Scan for the cell matching the given text and deliver its (X, Y) coordinate at center. 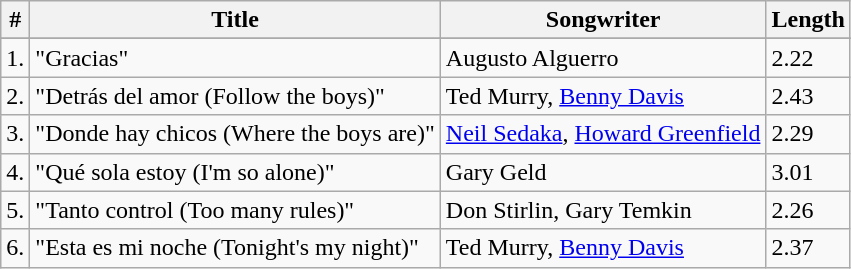
"Qué sola estoy (I'm so alone)" (236, 172)
2.26 (808, 210)
2.43 (808, 96)
Length (808, 20)
2.22 (808, 58)
Neil Sedaka, Howard Greenfield (603, 134)
5. (16, 210)
1. (16, 58)
4. (16, 172)
3.01 (808, 172)
6. (16, 248)
2.29 (808, 134)
3. (16, 134)
"Gracias" (236, 58)
"Detrás del amor (Follow the boys)" (236, 96)
Don Stirlin, Gary Temkin (603, 210)
Gary Geld (603, 172)
Songwriter (603, 20)
"Esta es mi noche (Tonight's my night)" (236, 248)
Title (236, 20)
"Tanto control (Too many rules)" (236, 210)
# (16, 20)
2. (16, 96)
"Donde hay chicos (Where the boys are)" (236, 134)
2.37 (808, 248)
Augusto Alguerro (603, 58)
